Pinpoint the cell where the given text exists, returning its [X, Y] midpoint coordinate. 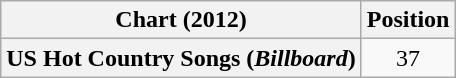
Chart (2012) [181, 20]
Position [408, 20]
US Hot Country Songs (Billboard) [181, 58]
37 [408, 58]
